Extract the (x, y) coordinate from the center of the cell holding the provided text.  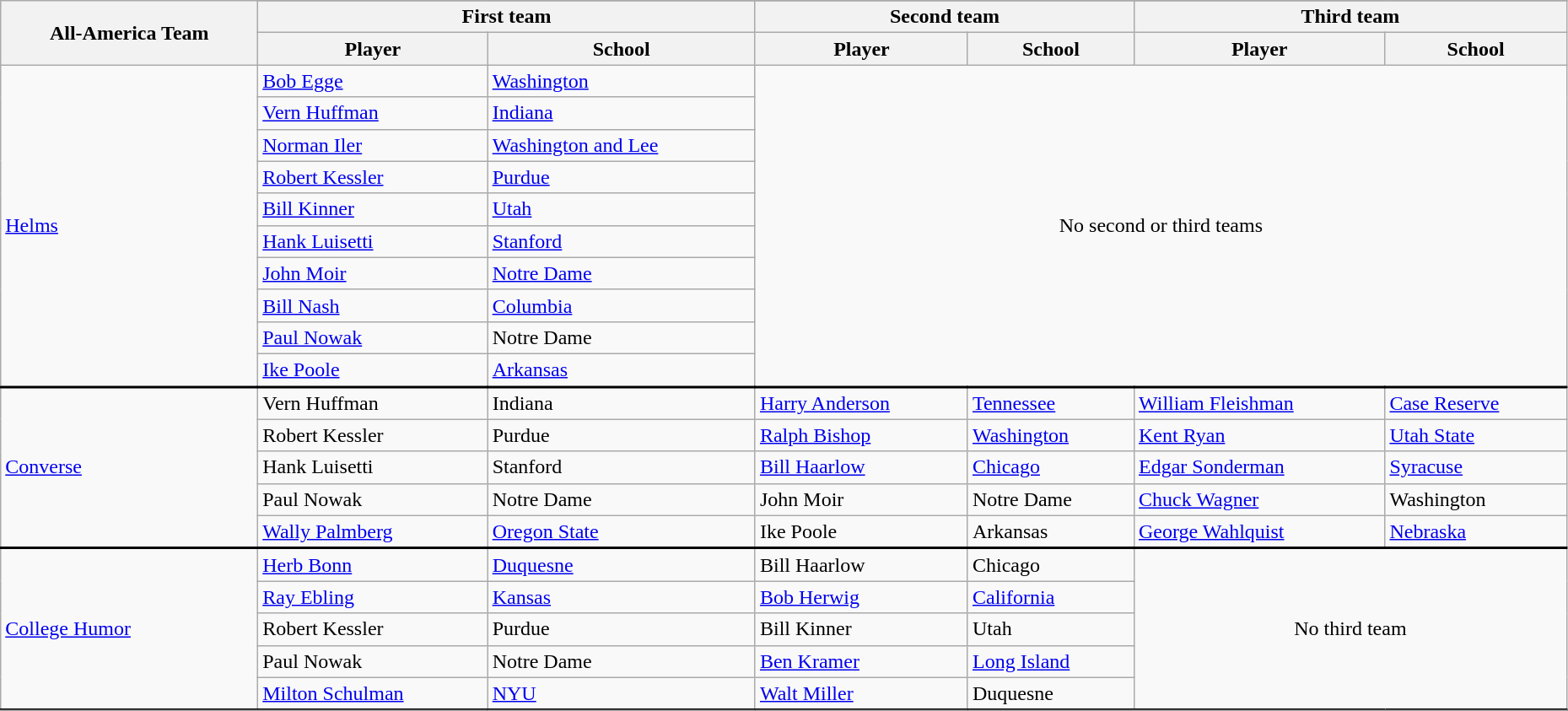
Norman Iler (373, 145)
Long Island (1051, 661)
Edgar Sonderman (1258, 467)
Nebraska (1476, 531)
William Fleishman (1258, 403)
First team (507, 17)
Oregon State (621, 531)
Columbia (621, 305)
Third team (1350, 17)
Ralph Bishop (861, 435)
College Humor (130, 629)
Bill Nash (373, 305)
Helms (130, 226)
Ray Ebling (373, 597)
Utah State (1476, 435)
Harry Anderson (861, 403)
No second or third teams (1161, 226)
Tennessee (1051, 403)
Chuck Wagner (1258, 499)
Walt Miller (861, 693)
Milton Schulman (373, 693)
NYU (621, 693)
Bob Herwig (861, 597)
Syracuse (1476, 467)
No third team (1350, 629)
Converse (130, 467)
Ben Kramer (861, 661)
Kent Ryan (1258, 435)
California (1051, 597)
All-America Team (130, 33)
Case Reserve (1476, 403)
Wally Palmberg (373, 531)
George Wahlquist (1258, 531)
Kansas (621, 597)
Second team (945, 17)
Bob Egge (373, 81)
Herb Bonn (373, 565)
Washington and Lee (621, 145)
